Capture the cell that displays the provided text and extract its [x, y] central coordinate. 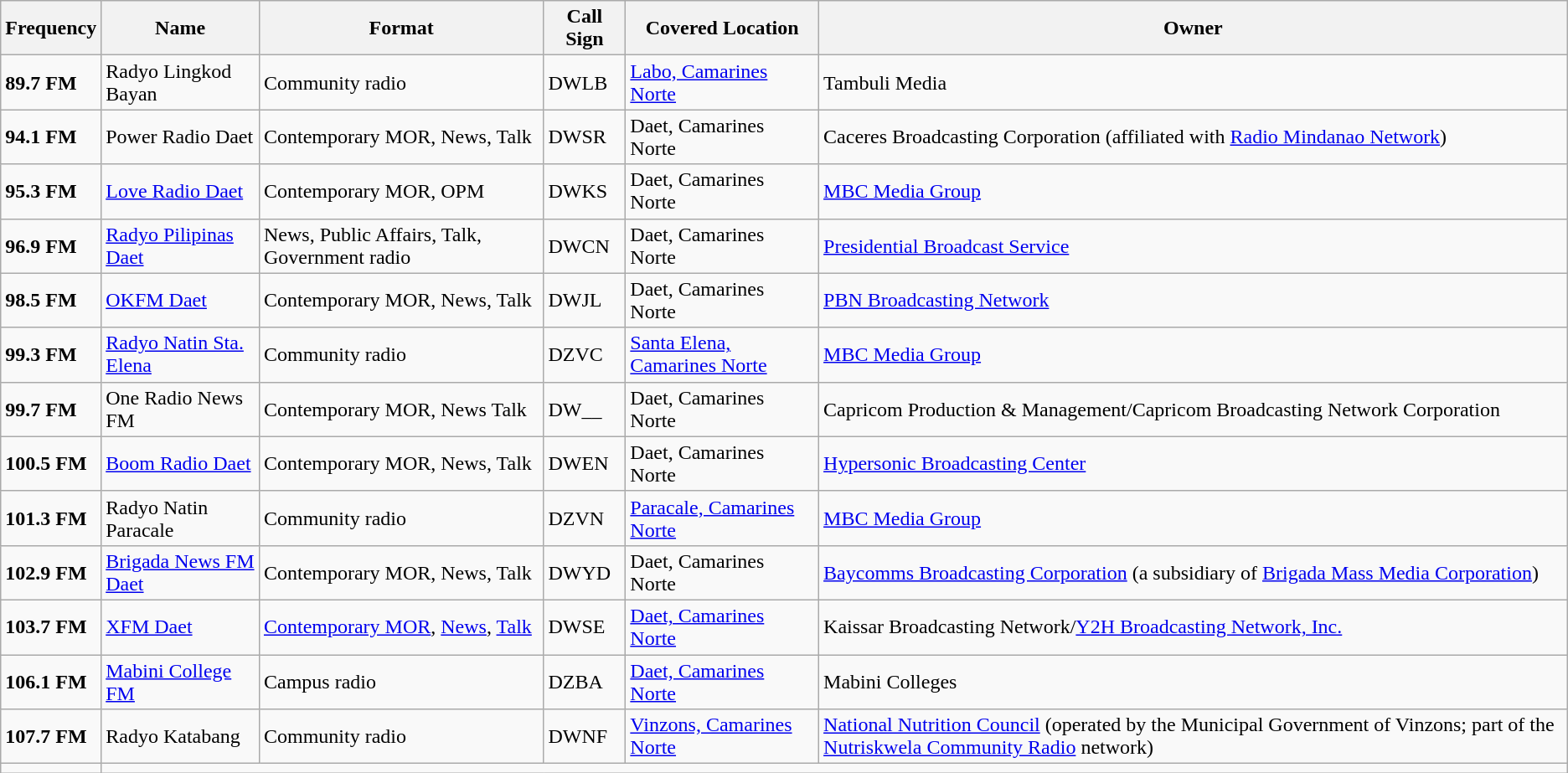
Mabini Colleges [1194, 682]
Power Radio Daet [181, 137]
Radyo Natin Paracale [181, 518]
DWYD [585, 573]
Contemporary MOR, OPM [401, 191]
DWEN [585, 464]
106.1 FM [51, 682]
Frequency [51, 28]
Radyo Katabang [181, 737]
Tambuli Media [1194, 82]
Format [401, 28]
DWKS [585, 191]
DZVC [585, 355]
One Radio News FM [181, 409]
DZBA [585, 682]
103.7 FM [51, 626]
Santa Elena, Camarines Norte [722, 355]
Brigada News FM Daet [181, 573]
DWSE [585, 626]
Radyo Lingkod Bayan [181, 82]
DWNF [585, 737]
89.7 FM [51, 82]
DWLB [585, 82]
Caceres Broadcasting Corporation (affiliated with Radio Mindanao Network) [1194, 137]
101.3 FM [51, 518]
107.7 FM [51, 737]
98.5 FM [51, 300]
DWCN [585, 246]
Call Sign [585, 28]
Kaissar Broadcasting Network/Y2H Broadcasting Network, Inc. [1194, 626]
DWSR [585, 137]
Owner [1194, 28]
DWJL [585, 300]
95.3 FM [51, 191]
Name [181, 28]
Labo, Camarines Norte [722, 82]
Love Radio Daet [181, 191]
Baycomms Broadcasting Corporation (a subsidiary of Brigada Mass Media Corporation) [1194, 573]
Radyo Natin Sta. Elena [181, 355]
96.9 FM [51, 246]
Campus radio [401, 682]
Covered Location [722, 28]
Capricom Production & Management/Capricom Broadcasting Network Corporation [1194, 409]
DZVN [585, 518]
Radyo Pilipinas Daet [181, 246]
DW__ [585, 409]
94.1 FM [51, 137]
Vinzons, Camarines Norte [722, 737]
Boom Radio Daet [181, 464]
100.5 FM [51, 464]
Contemporary MOR, News Talk [401, 409]
102.9 FM [51, 573]
99.7 FM [51, 409]
Presidential Broadcast Service [1194, 246]
OKFM Daet [181, 300]
XFM Daet [181, 626]
PBN Broadcasting Network [1194, 300]
Hypersonic Broadcasting Center [1194, 464]
Mabini College FM [181, 682]
99.3 FM [51, 355]
Paracale, Camarines Norte [722, 518]
News, Public Affairs, Talk, Government radio [401, 246]
National Nutrition Council (operated by the Municipal Government of Vinzons; part of the Nutriskwela Community Radio network) [1194, 737]
